Extract the [X, Y] coordinate from the center of the cell holding the provided text.  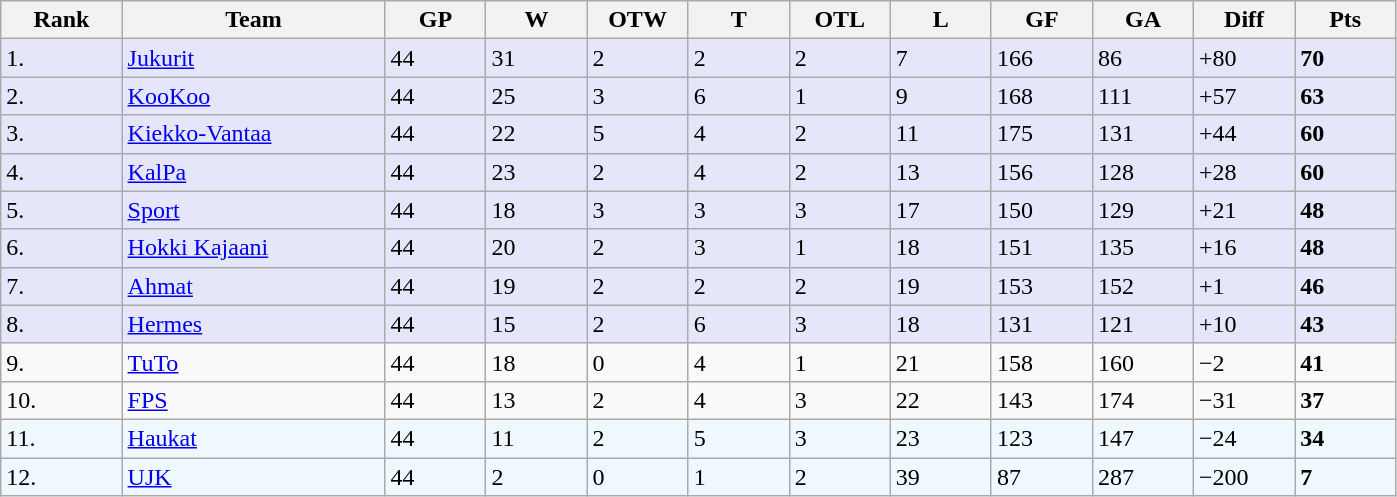
Hokki Kajaani [254, 248]
150 [1042, 210]
12. [62, 477]
121 [1142, 324]
6. [62, 248]
GA [1142, 20]
1. [62, 58]
166 [1042, 58]
+57 [1244, 96]
−2 [1244, 362]
21 [940, 362]
KalPa [254, 172]
151 [1042, 248]
111 [1142, 96]
158 [1042, 362]
TuTo [254, 362]
Jukurit [254, 58]
Haukat [254, 438]
GP [436, 20]
37 [1346, 400]
W [536, 20]
70 [1346, 58]
7. [62, 286]
87 [1042, 477]
FPS [254, 400]
2. [62, 96]
+80 [1244, 58]
153 [1042, 286]
46 [1346, 286]
Ahmat [254, 286]
15 [536, 324]
9 [940, 96]
20 [536, 248]
KooKoo [254, 96]
39 [940, 477]
3. [62, 134]
34 [1346, 438]
+44 [1244, 134]
8. [62, 324]
128 [1142, 172]
+21 [1244, 210]
41 [1346, 362]
T [738, 20]
OTL [840, 20]
160 [1142, 362]
+16 [1244, 248]
Team [254, 20]
GF [1042, 20]
152 [1142, 286]
135 [1142, 248]
9. [62, 362]
Diff [1244, 20]
Hermes [254, 324]
63 [1346, 96]
25 [536, 96]
−200 [1244, 477]
4. [62, 172]
143 [1042, 400]
11. [62, 438]
Rank [62, 20]
147 [1142, 438]
175 [1042, 134]
287 [1142, 477]
168 [1042, 96]
156 [1042, 172]
+28 [1244, 172]
43 [1346, 324]
Pts [1346, 20]
31 [536, 58]
OTW [638, 20]
Kiekko-Vantaa [254, 134]
86 [1142, 58]
Sport [254, 210]
−24 [1244, 438]
UJK [254, 477]
123 [1042, 438]
129 [1142, 210]
+1 [1244, 286]
10. [62, 400]
174 [1142, 400]
−31 [1244, 400]
+10 [1244, 324]
5. [62, 210]
17 [940, 210]
L [940, 20]
